Provide the (X, Y) coordinate of the cell's center where the given text is located.  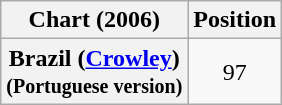
Brazil (Crowley)(Portuguese version) (94, 72)
Position (235, 20)
97 (235, 72)
Chart (2006) (94, 20)
